Pinpoint the cell where the given text exists, returning its [x, y] midpoint coordinate. 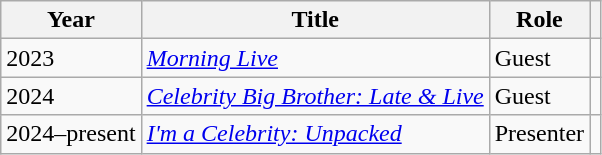
Presenter [539, 134]
Role [539, 20]
Title [315, 20]
2024–present [71, 134]
Morning Live [315, 58]
Celebrity Big Brother: Late & Live [315, 96]
Year [71, 20]
2023 [71, 58]
I'm a Celebrity: Unpacked [315, 134]
2024 [71, 96]
